Locate the cell with the specified text and output its [x, y] center coordinate. 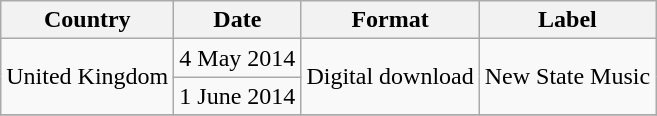
New State Music [567, 77]
Label [567, 20]
Digital download [390, 77]
4 May 2014 [238, 58]
Date [238, 20]
Country [88, 20]
United Kingdom [88, 77]
Format [390, 20]
1 June 2014 [238, 96]
